Identify which cell holds the provided text, then report its [X, Y] central coordinate. 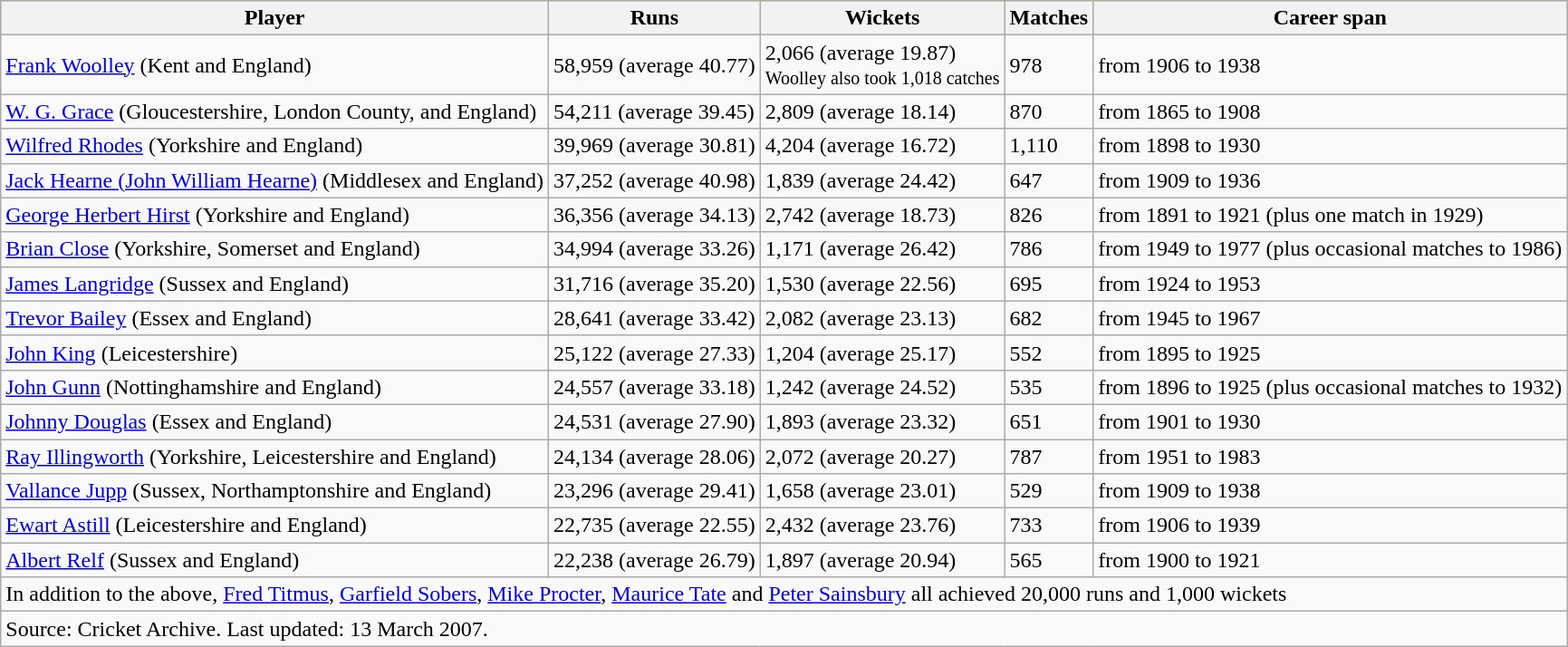
John Gunn (Nottinghamshire and England) [275, 387]
from 1951 to 1983 [1330, 456]
2,066 (average 19.87)Woolley also took 1,018 catches [882, 65]
Matches [1049, 18]
529 [1049, 491]
54,211 (average 39.45) [655, 111]
2,809 (average 18.14) [882, 111]
22,238 (average 26.79) [655, 560]
1,530 (average 22.56) [882, 284]
In addition to the above, Fred Titmus, Garfield Sobers, Mike Procter, Maurice Tate and Peter Sainsbury all achieved 20,000 runs and 1,000 wickets [784, 594]
1,110 [1049, 146]
Ewart Astill (Leicestershire and England) [275, 526]
from 1865 to 1908 [1330, 111]
Vallance Jupp (Sussex, Northamptonshire and England) [275, 491]
826 [1049, 215]
34,994 (average 33.26) [655, 249]
from 1906 to 1938 [1330, 65]
from 1898 to 1930 [1330, 146]
647 [1049, 180]
58,959 (average 40.77) [655, 65]
from 1909 to 1938 [1330, 491]
23,296 (average 29.41) [655, 491]
John King (Leicestershire) [275, 352]
from 1896 to 1925 (plus occasional matches to 1932) [1330, 387]
Career span [1330, 18]
1,658 (average 23.01) [882, 491]
565 [1049, 560]
2,742 (average 18.73) [882, 215]
from 1945 to 1967 [1330, 318]
Trevor Bailey (Essex and England) [275, 318]
1,242 (average 24.52) [882, 387]
Source: Cricket Archive. Last updated: 13 March 2007. [784, 629]
787 [1049, 456]
from 1901 to 1930 [1330, 421]
from 1900 to 1921 [1330, 560]
from 1949 to 1977 (plus occasional matches to 1986) [1330, 249]
695 [1049, 284]
552 [1049, 352]
1,204 (average 25.17) [882, 352]
2,072 (average 20.27) [882, 456]
1,897 (average 20.94) [882, 560]
from 1891 to 1921 (plus one match in 1929) [1330, 215]
28,641 (average 33.42) [655, 318]
24,557 (average 33.18) [655, 387]
978 [1049, 65]
Wilfred Rhodes (Yorkshire and England) [275, 146]
Albert Relf (Sussex and England) [275, 560]
31,716 (average 35.20) [655, 284]
Brian Close (Yorkshire, Somerset and England) [275, 249]
39,969 (average 30.81) [655, 146]
870 [1049, 111]
W. G. Grace (Gloucestershire, London County, and England) [275, 111]
1,893 (average 23.32) [882, 421]
Wickets [882, 18]
682 [1049, 318]
4,204 (average 16.72) [882, 146]
2,082 (average 23.13) [882, 318]
from 1909 to 1936 [1330, 180]
Johnny Douglas (Essex and England) [275, 421]
Player [275, 18]
651 [1049, 421]
25,122 (average 27.33) [655, 352]
Jack Hearne (John William Hearne) (Middlesex and England) [275, 180]
Runs [655, 18]
22,735 (average 22.55) [655, 526]
from 1895 to 1925 [1330, 352]
from 1906 to 1939 [1330, 526]
Frank Woolley (Kent and England) [275, 65]
24,134 (average 28.06) [655, 456]
1,839 (average 24.42) [882, 180]
535 [1049, 387]
36,356 (average 34.13) [655, 215]
733 [1049, 526]
2,432 (average 23.76) [882, 526]
Ray Illingworth (Yorkshire, Leicestershire and England) [275, 456]
1,171 (average 26.42) [882, 249]
James Langridge (Sussex and England) [275, 284]
George Herbert Hirst (Yorkshire and England) [275, 215]
24,531 (average 27.90) [655, 421]
37,252 (average 40.98) [655, 180]
from 1924 to 1953 [1330, 284]
786 [1049, 249]
